Find where the given text appears and provide that cell's center as [X, Y] coordinate. 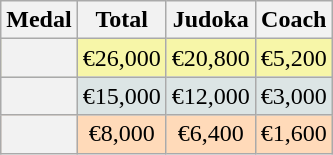
€8,000 [122, 134]
€26,000 [122, 58]
€12,000 [210, 96]
€15,000 [122, 96]
Medal [39, 20]
Total [122, 20]
€20,800 [210, 58]
Coach [294, 20]
€3,000 [294, 96]
€5,200 [294, 58]
Judoka [210, 20]
€1,600 [294, 134]
€6,400 [210, 134]
